Capture the cell that displays the provided text and extract its (x, y) central coordinate. 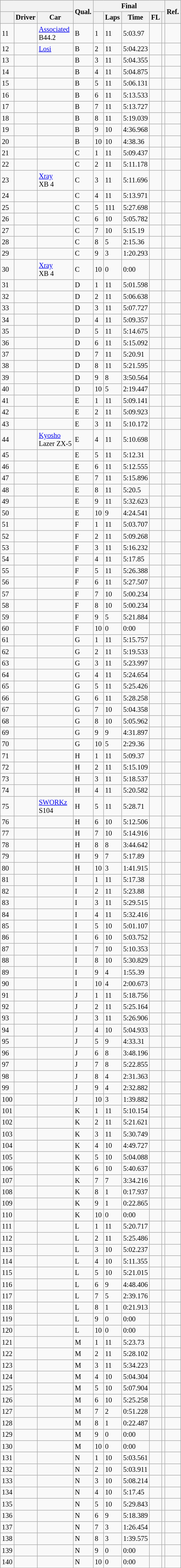
18 (7, 118)
5:26.388 (135, 571)
5:25.426 (135, 686)
Final (129, 6)
Associated B44.2 (55, 33)
54 (7, 559)
123 (7, 1365)
SWORKz S104 (55, 806)
126 (7, 1400)
120 (7, 1331)
4:24.541 (135, 513)
61 (7, 640)
5:23.997 (135, 663)
16 (7, 95)
Qual. (83, 12)
5:03.752 (135, 938)
72 (7, 768)
5:09.141 (135, 401)
5:03.561 (135, 1458)
5:25.258 (135, 1400)
5:25.486 (135, 1238)
84 (7, 915)
5:23.73 (135, 1342)
74 (7, 791)
24 (7, 196)
5:21.621 (135, 1122)
5:04.223 (135, 49)
125 (7, 1388)
5:32.416 (135, 915)
1:26.454 (135, 1527)
57 (7, 594)
3:34.216 (135, 1180)
85 (7, 926)
75 (7, 806)
68 (7, 721)
52 (7, 536)
73 (7, 779)
1:20.293 (135, 254)
5:11.355 (135, 1261)
98 (7, 1076)
4:48.406 (135, 1285)
46 (7, 467)
5:08.214 (135, 1481)
91 (7, 995)
47 (7, 478)
99 (7, 1088)
5:04.933 (135, 1030)
77 (7, 833)
128 (7, 1423)
5:12.555 (135, 467)
3:44.642 (135, 845)
79 (7, 856)
5:03.707 (135, 525)
42 (7, 412)
5:15.109 (135, 768)
5:17.38 (135, 880)
100 (7, 1099)
5:10.172 (135, 424)
13 (7, 60)
34 (7, 320)
132 (7, 1469)
5:04.088 (135, 1157)
31 (7, 285)
89 (7, 972)
5:17.85 (135, 559)
113 (7, 1250)
Time (135, 18)
5:20.91 (135, 355)
14 (7, 72)
5:09.437 (135, 153)
110 (7, 1215)
87 (7, 949)
2:00.673 (135, 984)
0:22.487 (135, 1423)
1:39.575 (135, 1539)
21 (7, 153)
5:07.904 (135, 1388)
5:14.916 (135, 833)
64 (7, 675)
5:28.102 (135, 1354)
5:16.232 (135, 548)
20 (7, 142)
134 (7, 1492)
107 (7, 1180)
139 (7, 1550)
108 (7, 1192)
5:14.675 (135, 331)
5:07.727 (135, 308)
5:18.389 (135, 1516)
55 (7, 571)
5:21.884 (135, 617)
119 (7, 1319)
43 (7, 424)
124 (7, 1377)
109 (7, 1203)
28 (7, 242)
88 (7, 961)
5:26.906 (135, 1018)
117 (7, 1296)
76 (7, 822)
0:17.937 (135, 1192)
5:17.89 (135, 856)
Car (55, 18)
Losi (55, 49)
121 (7, 1342)
37 (7, 355)
36 (7, 343)
27 (7, 231)
5:15.19 (135, 231)
5:27.507 (135, 582)
129 (7, 1435)
17 (7, 107)
5:32.623 (135, 502)
5:01.598 (135, 285)
82 (7, 891)
5:21.015 (135, 1273)
5:30.829 (135, 961)
112 (7, 1238)
92 (7, 1007)
86 (7, 938)
5:20.5 (135, 490)
30 (7, 269)
45 (7, 455)
5:11.696 (135, 180)
5:09.357 (135, 320)
38 (7, 366)
5:13.727 (135, 107)
5:30.749 (135, 1134)
4:36.968 (135, 130)
104 (7, 1146)
5:06.131 (135, 83)
35 (7, 331)
5:05.962 (135, 721)
101 (7, 1111)
Driver (25, 18)
4:33.31 (135, 1042)
5:05.782 (135, 219)
5:04.355 (135, 60)
80 (7, 868)
5:04.875 (135, 72)
32 (7, 296)
102 (7, 1122)
2:32.882 (135, 1088)
5:21.595 (135, 366)
2:15.36 (135, 242)
2:31.363 (135, 1076)
4:31.897 (135, 733)
5:22.855 (135, 1065)
59 (7, 617)
53 (7, 548)
60 (7, 629)
96 (7, 1053)
95 (7, 1042)
5:15.092 (135, 343)
3:48.196 (135, 1053)
Ref. (173, 12)
48 (7, 490)
5:12.31 (135, 455)
4:38.36 (135, 142)
127 (7, 1412)
5:03.97 (135, 33)
69 (7, 733)
3:50.564 (135, 378)
39 (7, 378)
130 (7, 1446)
5:06.638 (135, 296)
5:28.258 (135, 698)
78 (7, 845)
5:04.358 (135, 709)
0:21.913 (135, 1308)
5:11.178 (135, 165)
5:20.582 (135, 791)
51 (7, 525)
23 (7, 180)
2:29.36 (135, 744)
5:03.911 (135, 1469)
56 (7, 582)
5:10.698 (135, 439)
5:25.164 (135, 1007)
FL (156, 18)
5:29.515 (135, 903)
1:39.882 (135, 1099)
114 (7, 1261)
1:41.915 (135, 868)
5:15.757 (135, 640)
12 (7, 49)
49 (7, 502)
63 (7, 663)
5:09.268 (135, 536)
94 (7, 1030)
93 (7, 1018)
5:28.71 (135, 806)
5:04.304 (135, 1377)
65 (7, 686)
0:22.865 (135, 1203)
0:51.228 (135, 1412)
33 (7, 308)
26 (7, 219)
5:40.637 (135, 1169)
KyoshoLazer ZX-5 (55, 439)
116 (7, 1285)
106 (7, 1169)
4:49.727 (135, 1146)
5:18.756 (135, 995)
138 (7, 1539)
40 (7, 389)
105 (7, 1157)
58 (7, 606)
5:20.717 (135, 1227)
2:39.176 (135, 1296)
137 (7, 1527)
5:13.533 (135, 95)
5:09.37 (135, 756)
29 (7, 254)
44 (7, 439)
133 (7, 1481)
5:29.843 (135, 1504)
5:18.537 (135, 779)
50 (7, 513)
135 (7, 1504)
140 (7, 1562)
5:09.923 (135, 412)
5:34.223 (135, 1365)
41 (7, 401)
131 (7, 1458)
118 (7, 1308)
83 (7, 903)
5:15.896 (135, 478)
5:02.237 (135, 1250)
122 (7, 1354)
5:10.154 (135, 1111)
71 (7, 756)
5:10.353 (135, 949)
15 (7, 83)
Laps (112, 18)
5:24.654 (135, 675)
5:01.107 (135, 926)
81 (7, 880)
5:19.039 (135, 118)
5:13.971 (135, 196)
70 (7, 744)
5:12.506 (135, 822)
5:27.698 (135, 208)
5:19.533 (135, 652)
5:23.88 (135, 891)
2:19.447 (135, 389)
25 (7, 208)
97 (7, 1065)
115 (7, 1273)
1:55.39 (135, 972)
62 (7, 652)
136 (7, 1516)
90 (7, 984)
22 (7, 165)
5:17.45 (135, 1492)
67 (7, 709)
19 (7, 130)
103 (7, 1134)
66 (7, 698)
